Return the (x, y) coordinate for the center point of the cell that contains the specified text.  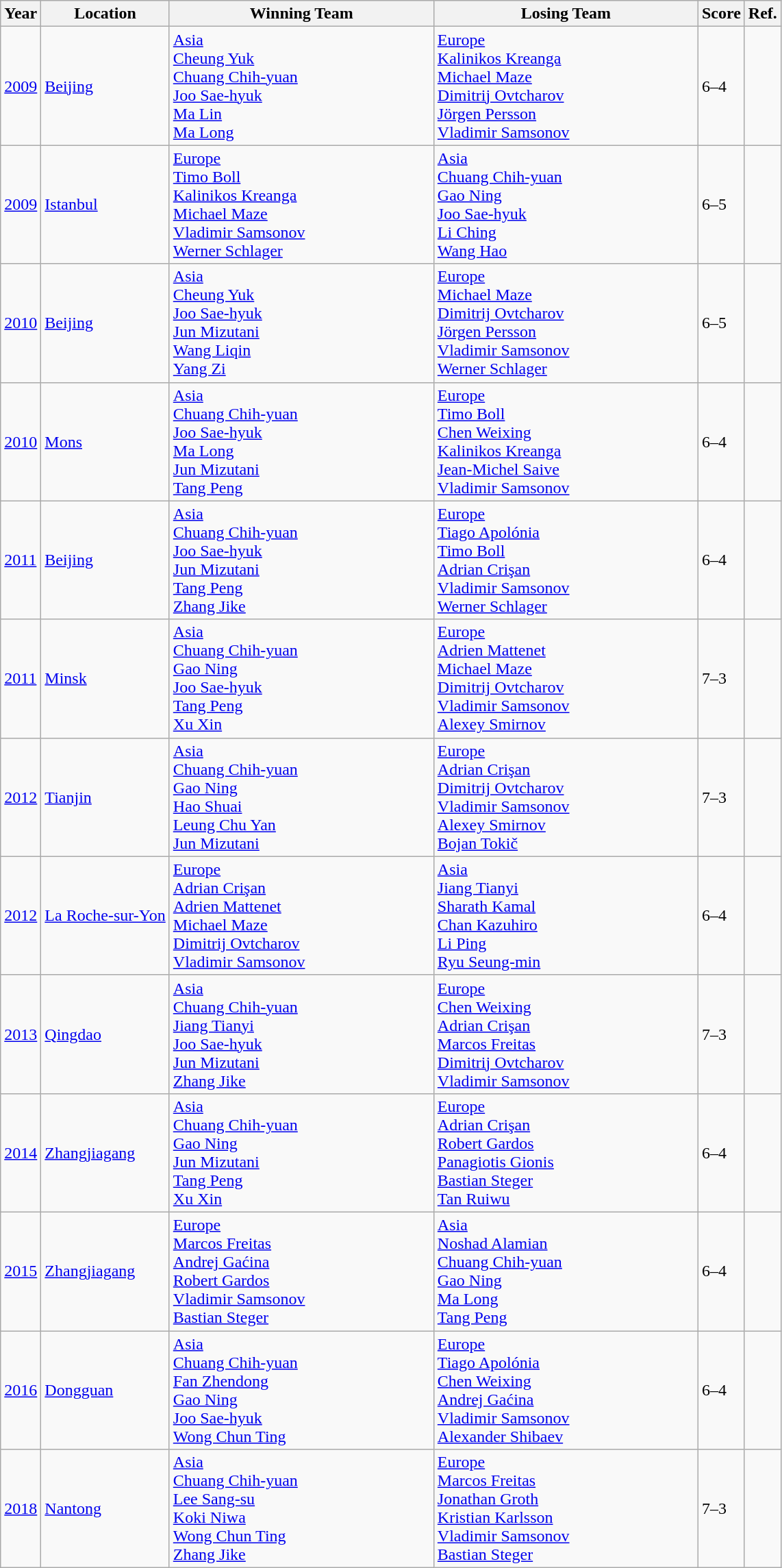
Europe Tiago Apolónia Timo Boll Adrian Crişan Vladimir Samsonov Werner Schlager (566, 560)
2013 (21, 1034)
Mons (105, 441)
Minsk (105, 678)
Europe Adrien Mattenet Michael Maze Dimitrij Ovtcharov Vladimir Samsonov Alexey Smirnov (566, 678)
Europe Timo Boll Chen Weixing Kalinikos Kreanga Jean-Michel Saive Vladimir Samsonov (566, 441)
Asia Chuang Chih-yuan Joo Sae-hyuk Jun Mizutani Tang Peng Zhang Jike (301, 560)
Europe Michael Maze Dimitrij Ovtcharov Jörgen Persson Vladimir Samsonov Werner Schlager (566, 323)
Europe Adrian Crişan Adrien Mattenet Michael Maze Dimitrij Ovtcharov Vladimir Samsonov (301, 915)
Ref. (763, 14)
2015 (21, 1271)
Asia Chuang Chih-yuan Gao Ning Joo Sae-hyuk Tang Peng Xu Xin (301, 678)
Asia Cheung Yuk Joo Sae-hyuk Jun Mizutani Wang Liqin Yang Zi (301, 323)
Asia Noshad Alamian Chuang Chih-yuan Gao Ning Ma Long Tang Peng (566, 1271)
Europe Tiago Apolónia Chen Weixing Andrej Gaćina Vladimir Samsonov Alexander Shibaev (566, 1389)
Europe Adrian Crişan Robert Gardos Panagiotis Gionis Bastian Steger Tan Ruiwu (566, 1152)
Europe Marcos Freitas Andrej Gaćina Robert Gardos Vladimir Samsonov Bastian Steger (301, 1271)
Score (721, 14)
Nantong (105, 1508)
Dongguan (105, 1389)
Asia Chuang Chih-yuan Joo Sae-hyuk Ma Long Jun Mizutani Tang Peng (301, 441)
Istanbul (105, 204)
Europe Timo Boll Kalinikos Kreanga Michael Maze Vladimir Samsonov Werner Schlager (301, 204)
Tianjin (105, 797)
Asia Jiang Tianyi Sharath Kamal Chan Kazuhiro Li Ping Ryu Seung-min (566, 915)
Asia Chuang Chih-yuan Gao Ning Jun Mizutani Tang Peng Xu Xin (301, 1152)
Asia Chuang Chih-yuan Gao Ning Joo Sae-hyuk Li Ching Wang Hao (566, 204)
Losing Team (566, 14)
La Roche-sur-Yon (105, 915)
Asia Chuang Chih-yuan Gao Ning Hao Shuai Leung Chu Yan Jun Mizutani (301, 797)
Winning Team (301, 14)
Europe Chen Weixing Adrian Crişan Marcos Freitas Dimitrij Ovtcharov Vladimir Samsonov (566, 1034)
2018 (21, 1508)
2016 (21, 1389)
2014 (21, 1152)
Europe Kalinikos Kreanga Michael Maze Dimitrij Ovtcharov Jörgen Persson Vladimir Samsonov (566, 86)
Asia Chuang Chih-yuan Lee Sang-su Koki Niwa Wong Chun Ting Zhang Jike (301, 1508)
Year (21, 14)
Europe Adrian Crişan Dimitrij Ovtcharov Vladimir Samsonov Alexey Smirnov Bojan Tokič (566, 797)
Europe Marcos Freitas Jonathan Groth Kristian Karlsson Vladimir Samsonov Bastian Steger (566, 1508)
Location (105, 14)
Asia Chuang Chih-yuan Fan Zhendong Gao Ning Joo Sae-hyuk Wong Chun Ting (301, 1389)
Asia Cheung Yuk Chuang Chih-yuan Joo Sae-hyuk Ma Lin Ma Long (301, 86)
Asia Chuang Chih-yuan Jiang Tianyi Joo Sae-hyuk Jun Mizutani Zhang Jike (301, 1034)
Qingdao (105, 1034)
